Scan for the cell matching the given text and deliver its (X, Y) coordinate at center. 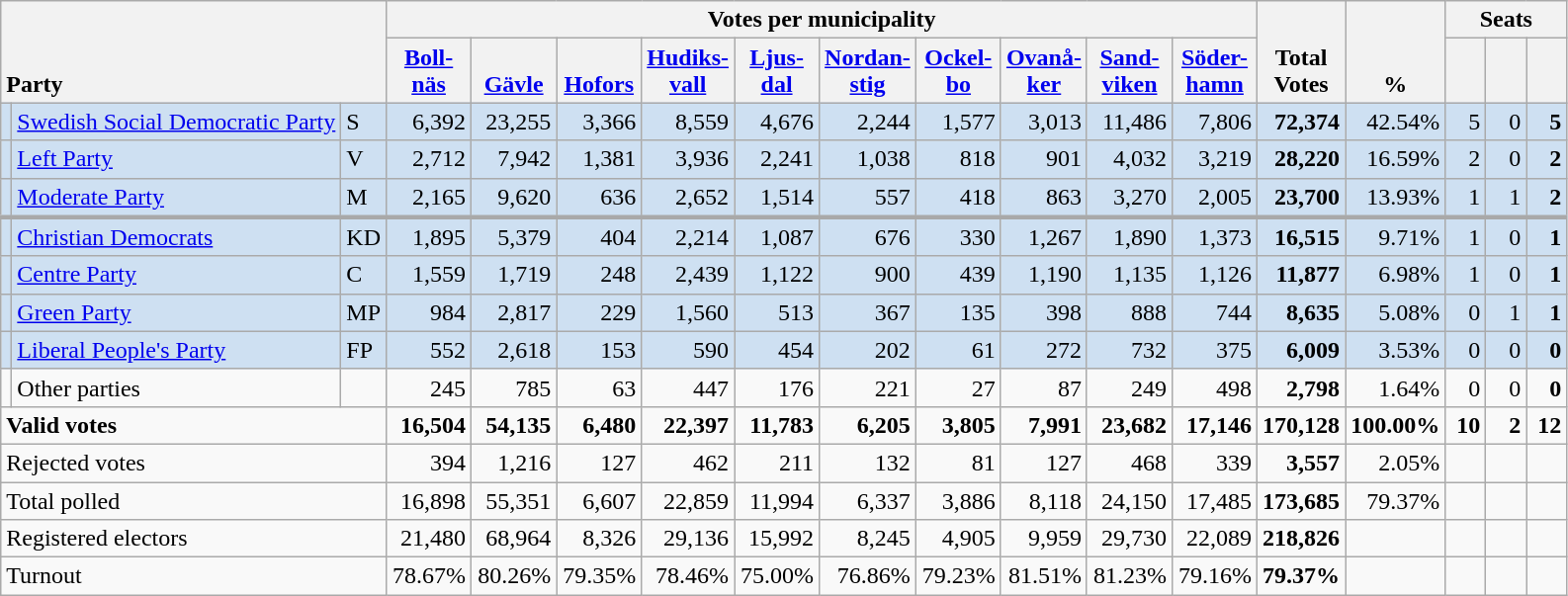
4,905 (958, 539)
V (364, 159)
221 (868, 387)
2,005 (1215, 198)
63 (599, 387)
72,374 (1301, 122)
1,135 (1129, 275)
498 (1215, 387)
2,618 (514, 350)
447 (688, 387)
398 (1044, 312)
249 (1129, 387)
202 (868, 350)
16,504 (429, 425)
15,992 (777, 539)
Hofors (599, 71)
1,038 (868, 159)
2,165 (429, 198)
Ljus- dal (777, 71)
1,719 (514, 275)
22,859 (688, 501)
3,557 (1301, 463)
1,126 (1215, 275)
12 (1546, 425)
S (364, 122)
16,898 (429, 501)
6.98% (1396, 275)
Boll- näs (429, 71)
Total Votes (1301, 51)
513 (777, 312)
68,964 (514, 539)
6,607 (599, 501)
552 (429, 350)
81.51% (1044, 576)
8,559 (688, 122)
28,220 (1301, 159)
245 (429, 387)
79.16% (1215, 576)
78.67% (429, 576)
Sand- viken (1129, 71)
Hudiks- vall (688, 71)
MP (364, 312)
2,241 (777, 159)
9,620 (514, 198)
11,877 (1301, 275)
1,895 (429, 237)
Party (194, 51)
Left Party (176, 159)
87 (1044, 387)
78.46% (688, 576)
211 (777, 463)
7,991 (1044, 425)
6,205 (868, 425)
23,682 (1129, 425)
23,255 (514, 122)
3,013 (1044, 122)
3.53% (1396, 350)
3,805 (958, 425)
439 (958, 275)
1,560 (688, 312)
Swedish Social Democratic Party (176, 122)
901 (1044, 159)
9,959 (1044, 539)
Votes per municipality (823, 20)
176 (777, 387)
29,136 (688, 539)
Söder- hamn (1215, 71)
1,514 (777, 198)
100.00% (1396, 425)
Christian Democrats (176, 237)
468 (1129, 463)
5,379 (514, 237)
4,032 (1129, 159)
4,676 (777, 122)
55,351 (514, 501)
81.23% (1129, 576)
79.35% (599, 576)
Rejected votes (194, 463)
272 (1044, 350)
2,214 (688, 237)
818 (958, 159)
2,798 (1301, 387)
Turnout (194, 576)
76.86% (868, 576)
22,397 (688, 425)
22,089 (1215, 539)
785 (514, 387)
153 (599, 350)
16.59% (1396, 159)
M (364, 198)
2,817 (514, 312)
17,485 (1215, 501)
3,366 (599, 122)
2,712 (429, 159)
FP (364, 350)
900 (868, 275)
Liberal People's Party (176, 350)
454 (777, 350)
17,146 (1215, 425)
888 (1129, 312)
1,381 (599, 159)
7,942 (514, 159)
1,267 (1044, 237)
1,087 (777, 237)
2,244 (868, 122)
9.71% (1396, 237)
21,480 (429, 539)
1,122 (777, 275)
135 (958, 312)
732 (1129, 350)
2.05% (1396, 463)
744 (1215, 312)
Green Party (176, 312)
Ovanå- ker (1044, 71)
23,700 (1301, 198)
132 (868, 463)
1,373 (1215, 237)
636 (599, 198)
462 (688, 463)
863 (1044, 198)
339 (1215, 463)
557 (868, 198)
3,886 (958, 501)
367 (868, 312)
8,245 (868, 539)
7,806 (1215, 122)
1.64% (1396, 387)
8,635 (1301, 312)
27 (958, 387)
C (364, 275)
6,392 (429, 122)
KD (364, 237)
24,150 (1129, 501)
6,480 (599, 425)
218,826 (1301, 539)
394 (429, 463)
Centre Party (176, 275)
1,559 (429, 275)
Nordan- stig (868, 71)
29,730 (1129, 539)
418 (958, 198)
61 (958, 350)
13.93% (1396, 198)
3,936 (688, 159)
173,685 (1301, 501)
Moderate Party (176, 198)
5.08% (1396, 312)
54,135 (514, 425)
590 (688, 350)
11,783 (777, 425)
% (1396, 51)
Ockel- bo (958, 71)
2,652 (688, 198)
170,128 (1301, 425)
42.54% (1396, 122)
11,994 (777, 501)
Other parties (176, 387)
Gävle (514, 71)
404 (599, 237)
10 (1465, 425)
6,009 (1301, 350)
1,190 (1044, 275)
375 (1215, 350)
2,439 (688, 275)
81 (958, 463)
248 (599, 275)
16,515 (1301, 237)
676 (868, 237)
6,337 (868, 501)
3,219 (1215, 159)
Total polled (194, 501)
Valid votes (194, 425)
80.26% (514, 576)
1,577 (958, 122)
79.23% (958, 576)
1,890 (1129, 237)
8,118 (1044, 501)
229 (599, 312)
330 (958, 237)
11,486 (1129, 122)
Registered electors (194, 539)
1,216 (514, 463)
Seats (1507, 20)
75.00% (777, 576)
984 (429, 312)
3,270 (1129, 198)
8,326 (599, 539)
